Return [x, y] of the center of cell containing provided text 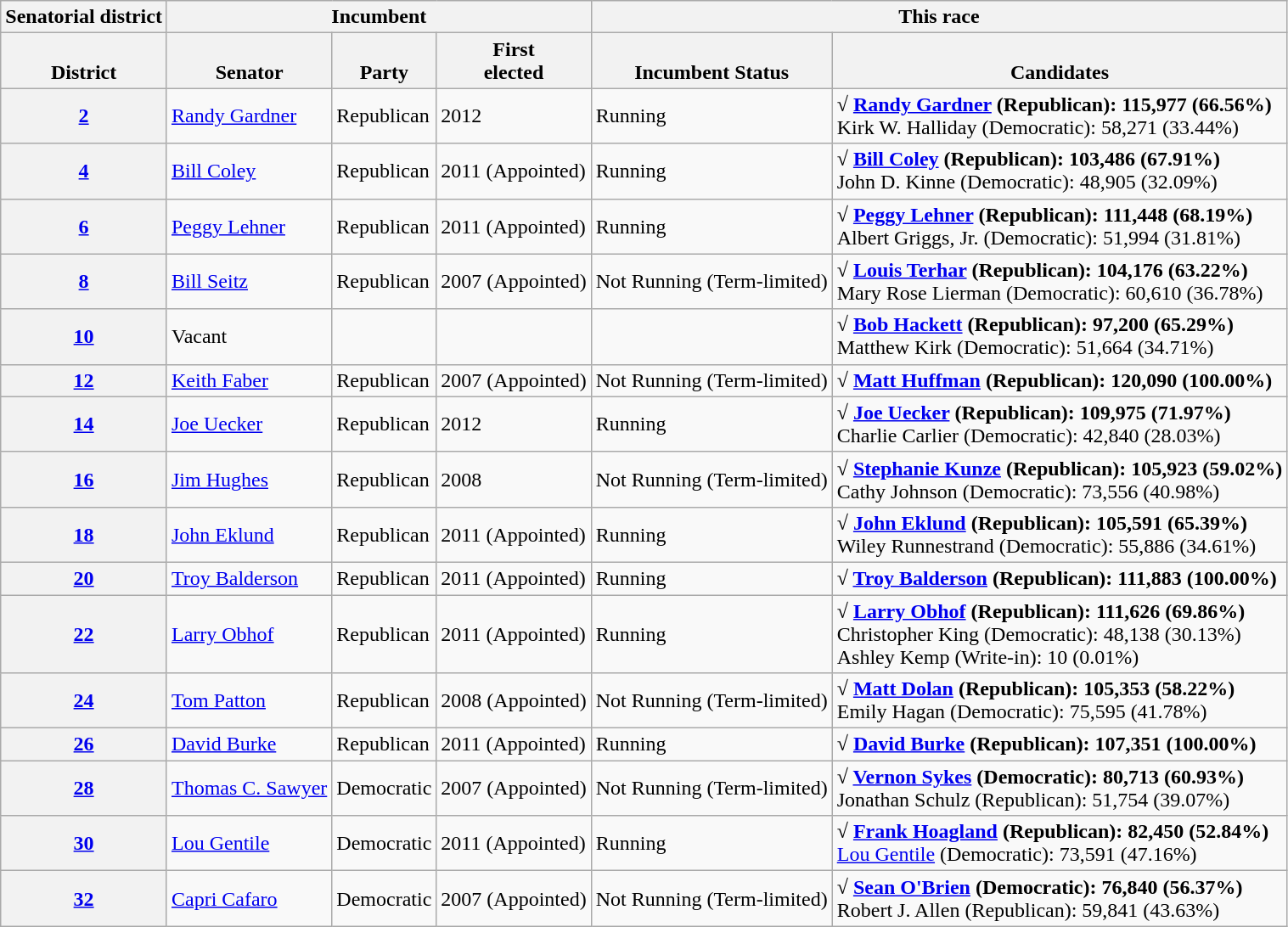
√ Bob Hackett (Republican): 97,200 (65.29%)Matthew Kirk (Democratic): 51,664 (34.71%) [1060, 336]
√ Frank Hoagland (Republican): 82,450 (52.84%)Lou Gentile (Democratic): 73,591 (47.16%) [1060, 844]
John Eklund [249, 535]
√ Peggy Lehner (Republican): 111,448 (68.19%)Albert Griggs, Jr. (Democratic): 51,994 (31.81%) [1060, 226]
Incumbent Status [711, 61]
Party [384, 61]
√ Randy Gardner (Republican): 115,977 (66.56%)Kirk W. Halliday (Democratic): 58,271 (33.44%) [1060, 115]
√ John Eklund (Republican): 105,591 (65.39%)Wiley Runnestrand (Democratic): 55,886 (34.61%) [1060, 535]
18 [84, 535]
10 [84, 336]
Capri Cafaro [249, 898]
6 [84, 226]
2008 (Appointed) [514, 701]
Tom Patton [249, 701]
Joe Uecker [249, 424]
Troy Balderson [249, 578]
26 [84, 744]
Thomas C. Sawyer [249, 788]
√ Stephanie Kunze (Republican): 105,923 (59.02%)Cathy Johnson (Democratic): 73,556 (40.98%) [1060, 479]
2 [84, 115]
2008 [514, 479]
David Burke [249, 744]
Keith Faber [249, 380]
20 [84, 578]
28 [84, 788]
30 [84, 844]
14 [84, 424]
Candidates [1060, 61]
24 [84, 701]
√ Matt Dolan (Republican): 105,353 (58.22%)Emily Hagan (Democratic): 75,595 (41.78%) [1060, 701]
16 [84, 479]
Incumbent [379, 17]
√ Larry Obhof (Republican): 111,626 (69.86%)Christopher King (Democratic): 48,138 (30.13%)Ashley Kemp (Write-in): 10 (0.01%) [1060, 633]
32 [84, 898]
This race [939, 17]
Jim Hughes [249, 479]
√ Bill Coley (Republican): 103,486 (67.91%)John D. Kinne (Democratic): 48,905 (32.09%) [1060, 171]
√ David Burke (Republican): 107,351 (100.00%) [1060, 744]
Bill Coley [249, 171]
12 [84, 380]
Senator [249, 61]
Peggy Lehner [249, 226]
Firstelected [514, 61]
Larry Obhof [249, 633]
8 [84, 282]
Randy Gardner [249, 115]
√ Joe Uecker (Republican): 109,975 (71.97%)Charlie Carlier (Democratic): 42,840 (28.03%) [1060, 424]
4 [84, 171]
Bill Seitz [249, 282]
√ Troy Balderson (Republican): 111,883 (100.00%) [1060, 578]
District [84, 61]
√ Vernon Sykes (Democratic): 80,713 (60.93%)Jonathan Schulz (Republican): 51,754 (39.07%) [1060, 788]
Vacant [249, 336]
22 [84, 633]
Lou Gentile [249, 844]
√ Louis Terhar (Republican): 104,176 (63.22%)Mary Rose Lierman (Democratic): 60,610 (36.78%) [1060, 282]
√ Sean O'Brien (Democratic): 76,840 (56.37%)Robert J. Allen (Republican): 59,841 (43.63%) [1060, 898]
√ Matt Huffman (Republican): 120,090 (100.00%) [1060, 380]
Senatorial district [84, 17]
